Return (X, Y) of the center of cell containing provided text 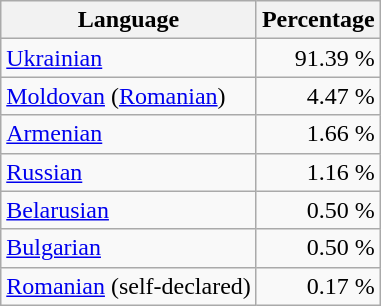
Language (129, 20)
Armenian (129, 134)
Russian (129, 172)
Bulgarian (129, 248)
0.17 % (318, 286)
Moldovan (Romanian) (129, 96)
Percentage (318, 20)
1.16 % (318, 172)
Belarusian (129, 210)
91.39 % (318, 58)
Ukrainian (129, 58)
4.47 % (318, 96)
Romanian (self-declared) (129, 286)
1.66 % (318, 134)
